Locate the cell with the specified text and output its (x, y) center coordinate. 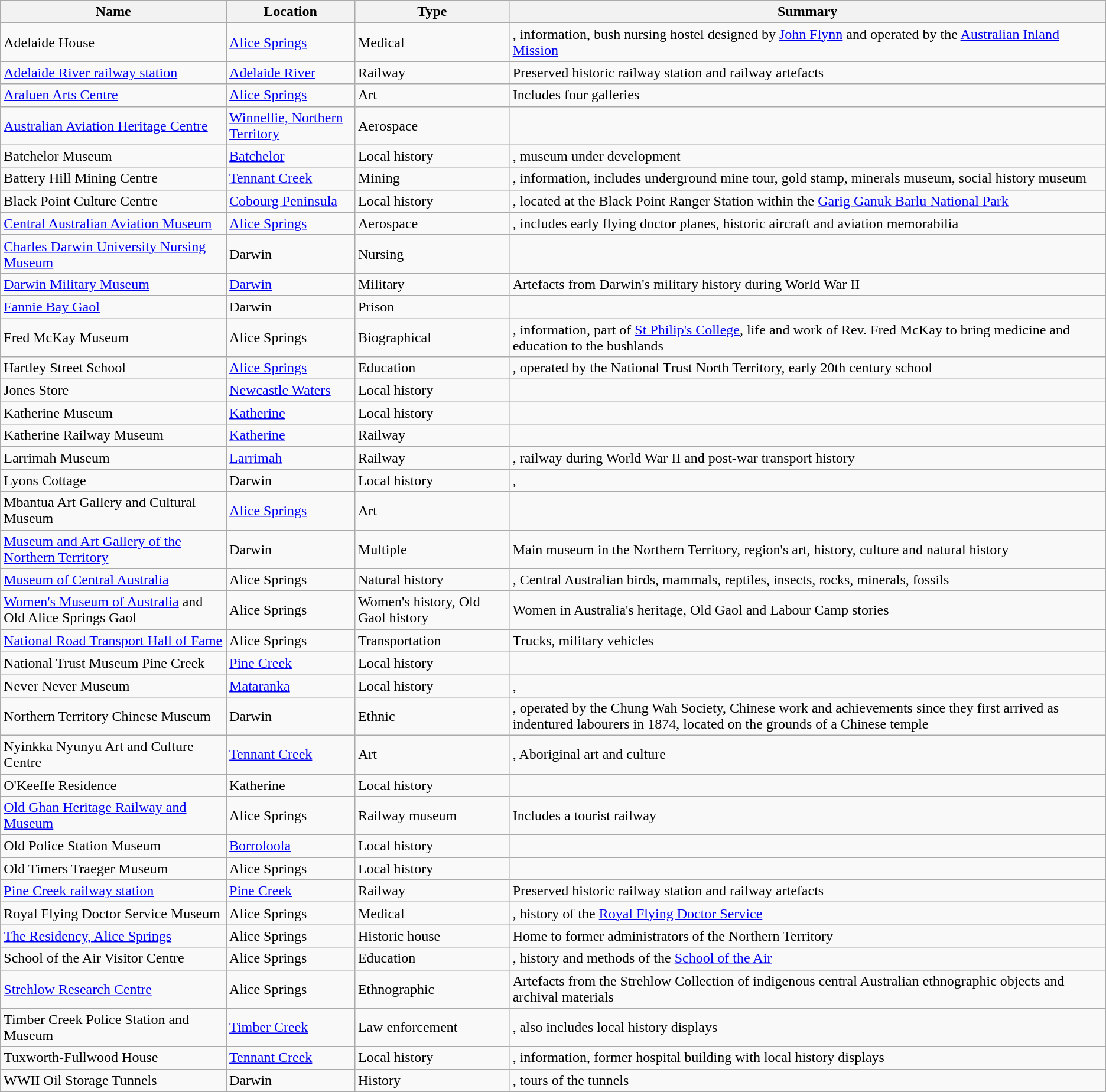
The Residency, Alice Springs (113, 936)
Pine Creek railway station (113, 891)
Winnellie, Northern Territory (291, 125)
Strehlow Research Centre (113, 989)
Timber Creek Police Station and Museum (113, 1027)
Australian Aviation Heritage Centre (113, 125)
Natural history (432, 580)
History (432, 1080)
, also includes local history displays (807, 1027)
Mataranka (291, 685)
Charles Darwin University Nursing Museum (113, 254)
Darwin Military Museum (113, 284)
, located at the Black Point Ranger Station within the Garig Ganuk Barlu National Park (807, 201)
Newcastle Waters (291, 391)
Nyinkka Nyunyu Art and Culture Centre (113, 754)
Biographical (432, 337)
, Aboriginal art and culture (807, 754)
, tours of the tunnels (807, 1080)
Central Australian Aviation Museum (113, 223)
Summary (807, 12)
Law enforcement (432, 1027)
Old Police Station Museum (113, 846)
Never Never Museum (113, 685)
, operated by the National Trust North Territory, early 20th century school (807, 368)
, railway during World War II and post-war transport history (807, 458)
Main museum in the Northern Territory, region's art, history, culture and natural history (807, 550)
School of the Air Visitor Centre (113, 958)
Artefacts from the Strehlow Collection of indigenous central Australian ethnographic objects and archival materials (807, 989)
Timber Creek (291, 1027)
National Trust Museum Pine Creek (113, 663)
Fred McKay Museum (113, 337)
, history of the Royal Flying Doctor Service (807, 914)
Multiple (432, 550)
Museum of Central Australia (113, 580)
, information, former hospital building with local history displays (807, 1058)
, Central Australian birds, mammals, reptiles, insects, rocks, minerals, fossils (807, 580)
Old Timers Traeger Museum (113, 869)
Larrimah (291, 458)
Transportation (432, 641)
Nursing (432, 254)
Trucks, military vehicles (807, 641)
National Road Transport Hall of Fame (113, 641)
Old Ghan Heritage Railway and Museum (113, 815)
O'Keeffe Residence (113, 785)
, includes early flying doctor planes, historic aircraft and aviation memorabilia (807, 223)
Adelaide River (291, 73)
, information, includes underground mine tour, gold stamp, minerals museum, social history museum (807, 178)
Larrimah Museum (113, 458)
Location (291, 12)
Tuxworth-Fullwood House (113, 1058)
, museum under development (807, 156)
Borroloola (291, 846)
, information, part of St Philip's College, life and work of Rev. Fred McKay to bring medicine and education to the bushlands (807, 337)
Mbantua Art Gallery and Cultural Museum (113, 511)
Home to former administrators of the Northern Territory (807, 936)
Includes a tourist railway (807, 815)
, history and methods of the School of the Air (807, 958)
Lyons Cottage (113, 480)
Historic house (432, 936)
Royal Flying Doctor Service Museum (113, 914)
Ethnographic (432, 989)
Batchelor Museum (113, 156)
Artefacts from Darwin's military history during World War II (807, 284)
Women in Australia's heritage, Old Gaol and Labour Camp stories (807, 610)
Fannie Bay Gaol (113, 307)
Adelaide House (113, 43)
Mining (432, 178)
Cobourg Peninsula (291, 201)
Ethnic (432, 716)
Includes four galleries (807, 95)
Museum and Art Gallery of the Northern Territory (113, 550)
WWII Oil Storage Tunnels (113, 1080)
, information, bush nursing hostel designed by John Flynn and operated by the Australian Inland Mission (807, 43)
Katherine Museum (113, 413)
Women's history, Old Gaol history (432, 610)
Type (432, 12)
Hartley Street School (113, 368)
Black Point Culture Centre (113, 201)
Name (113, 12)
Battery Hill Mining Centre (113, 178)
Women's Museum of Australia and Old Alice Springs Gaol (113, 610)
Jones Store (113, 391)
Military (432, 284)
Adelaide River railway station (113, 73)
Araluen Arts Centre (113, 95)
Prison (432, 307)
Batchelor (291, 156)
Railway museum (432, 815)
Katherine Railway Museum (113, 435)
Northern Territory Chinese Museum (113, 716)
